Detect which cell encompasses the target text, then output its (X, Y) center coordinate. 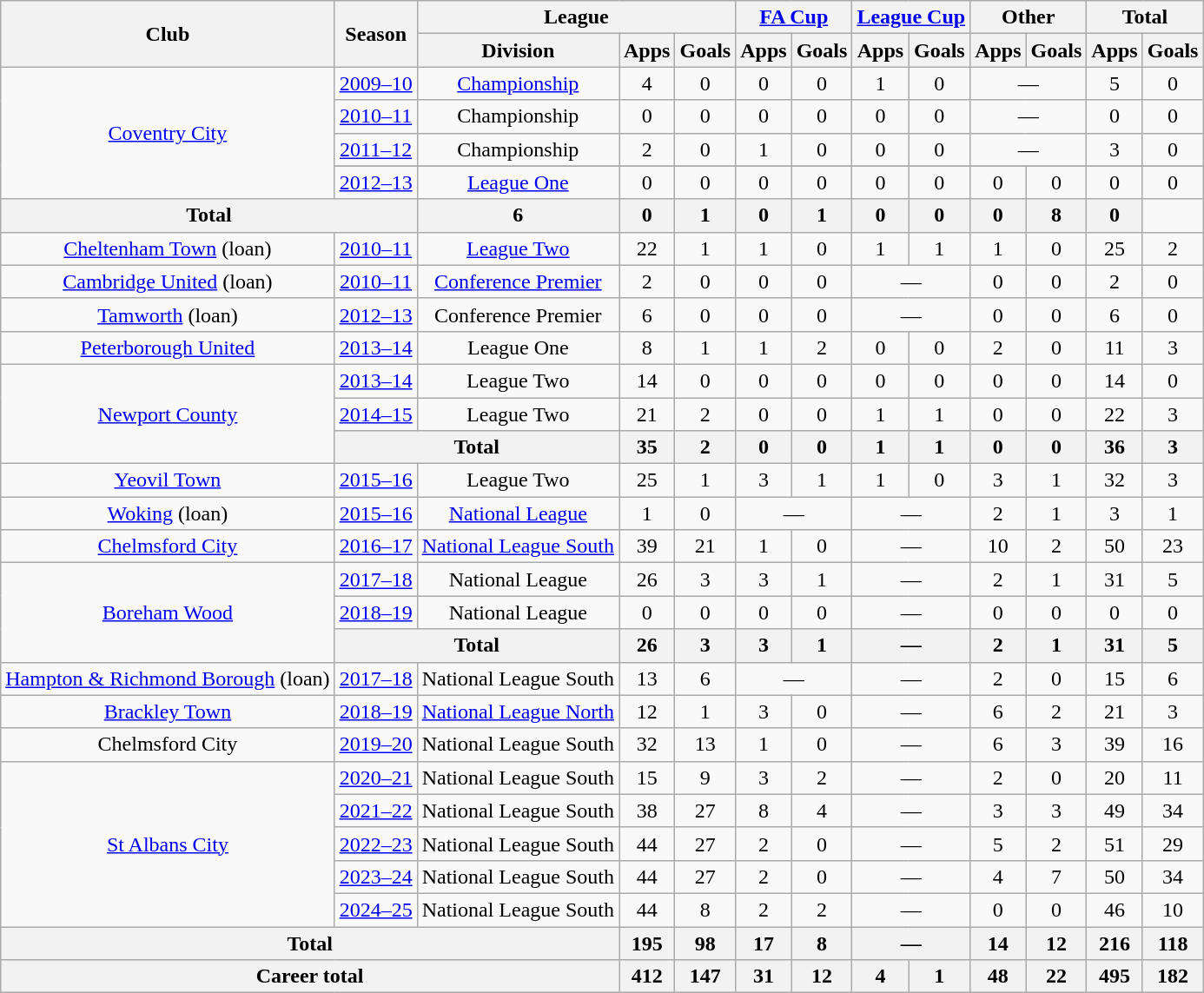
7 (1056, 877)
195 (646, 943)
16 (1173, 745)
2020–21 (375, 778)
29 (1173, 844)
Cambridge United (loan) (168, 281)
118 (1173, 943)
Boreham Wood (168, 612)
2011–12 (375, 149)
Other (1029, 17)
36 (1115, 447)
Division (518, 50)
2023–24 (375, 877)
216 (1115, 943)
Cheltenham Town (loan) (168, 248)
23 (1173, 546)
St Albans City (168, 844)
20 (1115, 778)
495 (1115, 976)
Newport County (168, 414)
9 (705, 778)
2016–17 (375, 546)
Career total (310, 976)
2014–15 (375, 414)
Hampton & Richmond Borough (loan) (168, 679)
League (577, 17)
412 (646, 976)
17 (764, 943)
2009–10 (375, 83)
35 (646, 447)
League Cup (911, 17)
48 (998, 976)
Brackley Town (168, 712)
Coventry City (168, 133)
Club (168, 34)
FA Cup (794, 17)
2019–20 (375, 745)
46 (1115, 910)
2021–22 (375, 811)
49 (1115, 811)
Peterborough United (168, 348)
51 (1115, 844)
Season (375, 34)
182 (1173, 976)
147 (705, 976)
Woking (loan) (168, 513)
National League North (518, 712)
98 (705, 943)
Yeovil Town (168, 480)
Tamworth (loan) (168, 314)
2024–25 (375, 910)
38 (646, 811)
2022–23 (375, 844)
